Find where the given text appears and provide that cell's center as [x, y] coordinate. 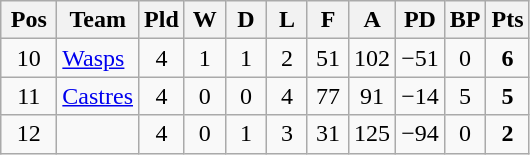
6 [508, 58]
51 [328, 58]
Pld [162, 20]
PD [420, 20]
D [246, 20]
12 [29, 134]
Pos [29, 20]
Wasps [98, 58]
L [286, 20]
91 [372, 96]
11 [29, 96]
Pts [508, 20]
F [328, 20]
125 [372, 134]
3 [286, 134]
10 [29, 58]
−51 [420, 58]
Team [98, 20]
−94 [420, 134]
Castres [98, 96]
A [372, 20]
102 [372, 58]
W [204, 20]
BP [465, 20]
−14 [420, 96]
31 [328, 134]
77 [328, 96]
